Output the (x, y) coordinate of the center of the cell containing the given text.  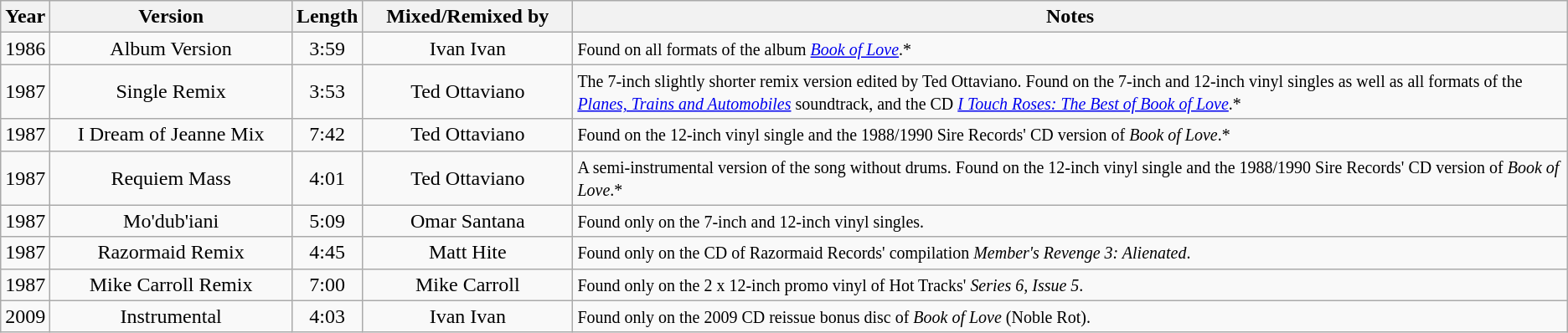
4:45 (327, 253)
Razormaid Remix (171, 253)
I Dream of Jeanne Mix (171, 135)
Instrumental (171, 316)
Version (171, 17)
Mo'dub'iani (171, 221)
1986 (25, 49)
4:01 (327, 177)
Year (25, 17)
2009 (25, 316)
Length (327, 17)
Album Version (171, 49)
Notes (1070, 17)
A semi-instrumental version of the song without drums. Found on the 12-inch vinyl single and the 1988/1990 Sire Records' CD version of Book of Love.* (1070, 177)
7:00 (327, 284)
Requiem Mass (171, 177)
Found only on the 7-inch and 12-inch vinyl singles. (1070, 221)
Mixed/Remixed by (467, 17)
3:53 (327, 92)
Mike Carroll (467, 284)
Matt Hite (467, 253)
Found only on the 2009 CD reissue bonus disc of Book of Love (Noble Rot). (1070, 316)
Found on all formats of the album Book of Love.* (1070, 49)
Found only on the 2 x 12-inch promo vinyl of Hot Tracks' Series 6, Issue 5. (1070, 284)
4:03 (327, 316)
Omar Santana (467, 221)
Found on the 12-inch vinyl single and the 1988/1990 Sire Records' CD version of Book of Love.* (1070, 135)
3:59 (327, 49)
7:42 (327, 135)
5:09 (327, 221)
Single Remix (171, 92)
Mike Carroll Remix (171, 284)
Found only on the CD of Razormaid Records' compilation Member's Revenge 3: Alienated. (1070, 253)
